Identify which cell holds the provided text, then report its (X, Y) central coordinate. 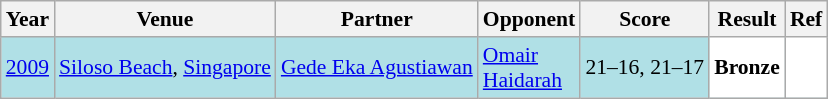
Ref (806, 19)
Result (747, 19)
Year (28, 19)
Gede Eka Agustiawan (377, 68)
2009 (28, 68)
Bronze (747, 68)
21–16, 21–17 (644, 68)
Venue (165, 19)
Partner (377, 19)
Siloso Beach, Singapore (165, 68)
Opponent (530, 19)
Score (644, 19)
Omair Haidarah (530, 68)
